Locate the cell with the specified text and output its [X, Y] center coordinate. 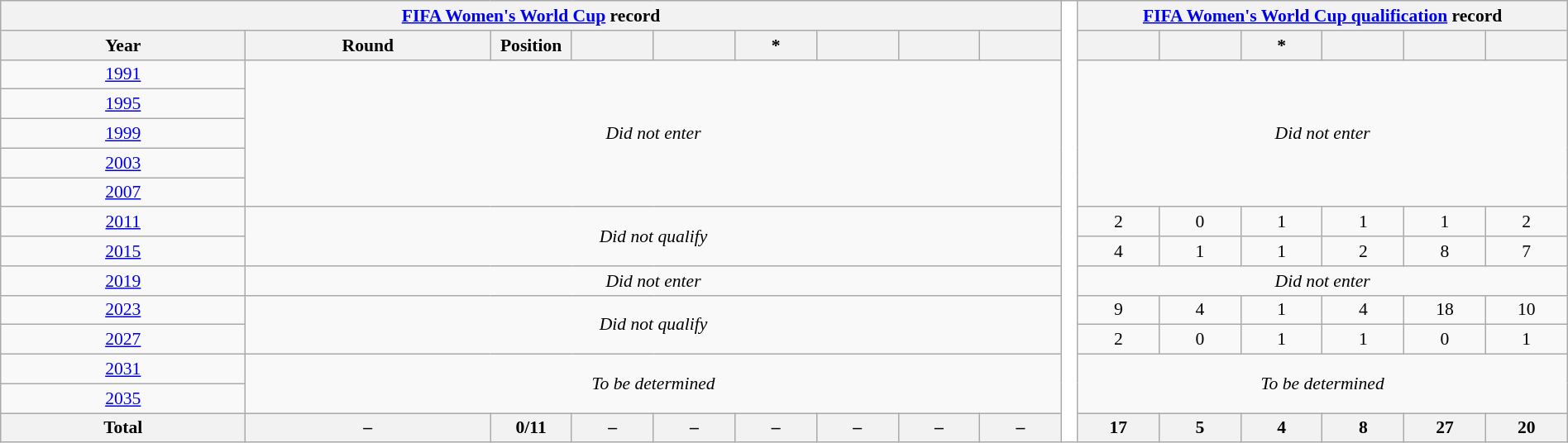
7 [1527, 251]
FIFA Women's World Cup record [531, 16]
2003 [123, 163]
17 [1118, 428]
Total [123, 428]
2019 [123, 281]
1991 [123, 74]
10 [1527, 310]
1995 [123, 104]
1999 [123, 134]
2011 [123, 222]
2031 [123, 369]
FIFA Women's World Cup qualification record [1322, 16]
Round [368, 45]
18 [1446, 310]
27 [1446, 428]
2027 [123, 340]
20 [1527, 428]
2007 [123, 193]
Position [531, 45]
2023 [123, 310]
Year [123, 45]
9 [1118, 310]
5 [1201, 428]
2015 [123, 251]
2035 [123, 398]
0/11 [531, 428]
